Extract the [X, Y] coordinate from the center of the cell holding the provided text.  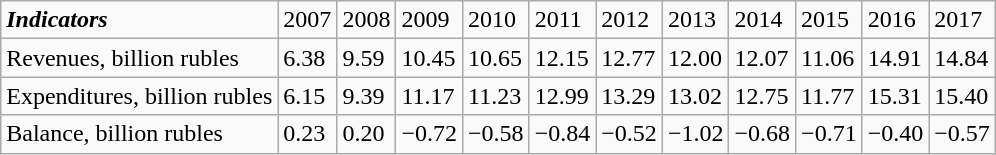
6.38 [308, 58]
9.59 [366, 58]
12.00 [696, 58]
13.02 [696, 96]
9.39 [366, 96]
−0.68 [762, 134]
11.06 [830, 58]
10.45 [430, 58]
0.20 [366, 134]
−0.58 [496, 134]
12.07 [762, 58]
2012 [630, 20]
Indicators [140, 20]
2009 [430, 20]
15.31 [896, 96]
2015 [830, 20]
2011 [562, 20]
Revenues, billion rubles [140, 58]
11.23 [496, 96]
10.65 [496, 58]
13.29 [630, 96]
11.77 [830, 96]
2016 [896, 20]
0.23 [308, 134]
14.91 [896, 58]
12.99 [562, 96]
−0.72 [430, 134]
12.77 [630, 58]
12.15 [562, 58]
−0.52 [630, 134]
−0.57 [962, 134]
Expenditures, billion rubles [140, 96]
−1.02 [696, 134]
14.84 [962, 58]
12.75 [762, 96]
11.17 [430, 96]
2008 [366, 20]
2010 [496, 20]
−0.40 [896, 134]
−0.84 [562, 134]
2013 [696, 20]
−0.71 [830, 134]
6.15 [308, 96]
2014 [762, 20]
Balance, billion rubles [140, 134]
15.40 [962, 96]
2007 [308, 20]
2017 [962, 20]
